Pinpoint the cell where the given text exists, returning its (X, Y) midpoint coordinate. 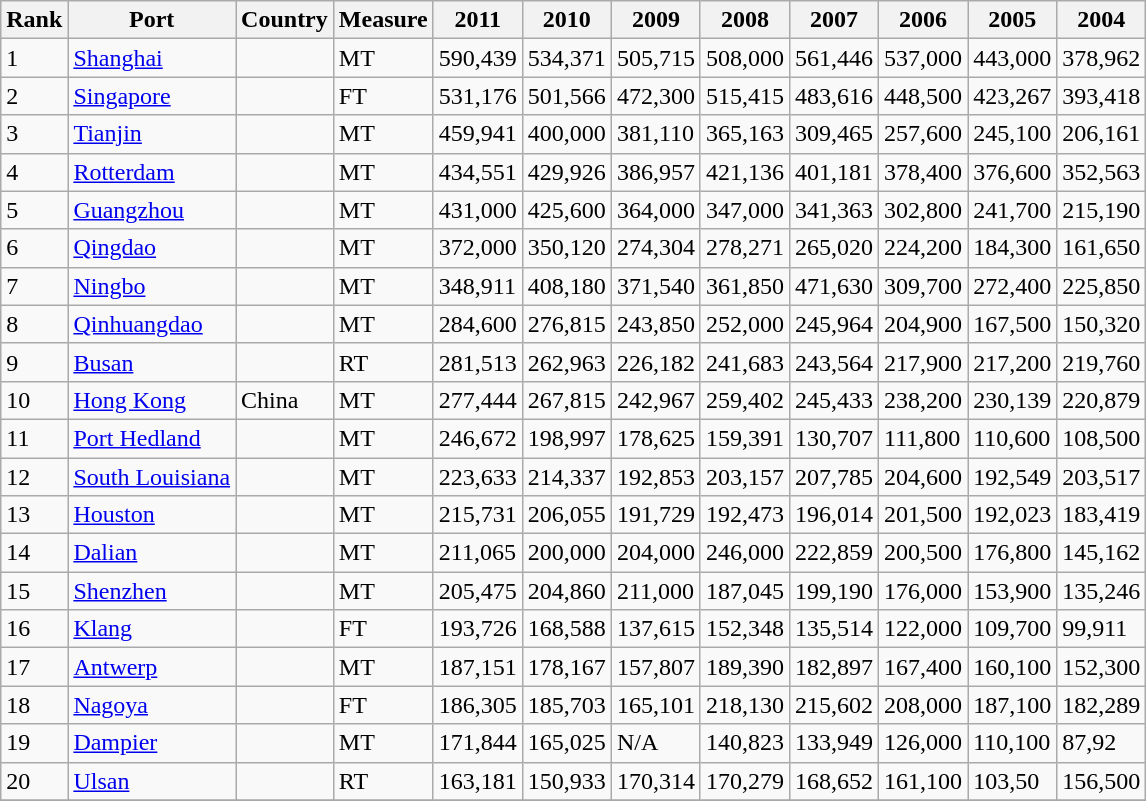
215,602 (834, 705)
153,900 (1012, 591)
140,823 (744, 743)
219,760 (1102, 362)
China (285, 400)
198,997 (566, 438)
203,157 (744, 477)
Port Hedland (152, 438)
182,289 (1102, 705)
515,415 (744, 96)
18 (34, 705)
272,400 (1012, 286)
Singapore (152, 96)
483,616 (834, 96)
217,200 (1012, 362)
Hong Kong (152, 400)
2004 (1102, 20)
537,000 (924, 58)
185,703 (566, 705)
400,000 (566, 134)
Klang (152, 629)
267,815 (566, 400)
245,964 (834, 324)
203,517 (1102, 477)
Port (152, 20)
110,600 (1012, 438)
238,200 (924, 400)
145,162 (1102, 553)
350,120 (566, 248)
277,444 (478, 400)
2009 (656, 20)
170,279 (744, 781)
167,500 (1012, 324)
192,549 (1012, 477)
184,300 (1012, 248)
278,271 (744, 248)
157,807 (656, 667)
135,514 (834, 629)
Antwerp (152, 667)
472,300 (656, 96)
274,304 (656, 248)
364,000 (656, 210)
223,633 (478, 477)
3 (34, 134)
429,926 (566, 172)
205,475 (478, 591)
505,715 (656, 58)
150,320 (1102, 324)
347,000 (744, 210)
284,600 (478, 324)
208,000 (924, 705)
Shenzhen (152, 591)
Ningbo (152, 286)
421,136 (744, 172)
Busan (152, 362)
393,418 (1102, 96)
183,419 (1102, 515)
386,957 (656, 172)
200,000 (566, 553)
14 (34, 553)
2006 (924, 20)
226,182 (656, 362)
168,652 (834, 781)
309,465 (834, 134)
224,200 (924, 248)
372,000 (478, 248)
561,446 (834, 58)
161,650 (1102, 248)
401,181 (834, 172)
137,615 (656, 629)
245,433 (834, 400)
Measure (383, 20)
12 (34, 477)
245,100 (1012, 134)
242,967 (656, 400)
443,000 (1012, 58)
425,600 (566, 210)
1 (34, 58)
2011 (478, 20)
276,815 (566, 324)
448,500 (924, 96)
281,513 (478, 362)
8 (34, 324)
225,850 (1102, 286)
508,000 (744, 58)
15 (34, 591)
211,065 (478, 553)
192,473 (744, 515)
257,600 (924, 134)
176,800 (1012, 553)
122,000 (924, 629)
Guangzhou (152, 210)
178,167 (566, 667)
207,785 (834, 477)
302,800 (924, 210)
163,181 (478, 781)
170,314 (656, 781)
259,402 (744, 400)
126,000 (924, 743)
109,700 (1012, 629)
204,900 (924, 324)
246,672 (478, 438)
590,439 (478, 58)
178,625 (656, 438)
201,500 (924, 515)
135,246 (1102, 591)
4 (34, 172)
196,014 (834, 515)
Shanghai (152, 58)
Houston (152, 515)
192,853 (656, 477)
168,588 (566, 629)
200,500 (924, 553)
152,300 (1102, 667)
17 (34, 667)
161,100 (924, 781)
246,000 (744, 553)
199,190 (834, 591)
378,400 (924, 172)
165,101 (656, 705)
341,363 (834, 210)
459,941 (478, 134)
187,045 (744, 591)
204,000 (656, 553)
13 (34, 515)
Nagoya (152, 705)
352,563 (1102, 172)
110,100 (1012, 743)
7 (34, 286)
Country (285, 20)
204,600 (924, 477)
309,700 (924, 286)
211,000 (656, 591)
Rank (34, 20)
220,879 (1102, 400)
133,949 (834, 743)
103,50 (1012, 781)
167,400 (924, 667)
16 (34, 629)
241,683 (744, 362)
191,729 (656, 515)
222,859 (834, 553)
5 (34, 210)
378,962 (1102, 58)
381,110 (656, 134)
2007 (834, 20)
156,500 (1102, 781)
252,000 (744, 324)
2008 (744, 20)
6 (34, 248)
99,911 (1102, 629)
Dalian (152, 553)
10 (34, 400)
20 (34, 781)
176,000 (924, 591)
Qinhuangdao (152, 324)
262,963 (566, 362)
2010 (566, 20)
11 (34, 438)
187,100 (1012, 705)
365,163 (744, 134)
182,897 (834, 667)
150,933 (566, 781)
186,305 (478, 705)
189,390 (744, 667)
Rotterdam (152, 172)
2 (34, 96)
241,700 (1012, 210)
South Louisiana (152, 477)
192,023 (1012, 515)
193,726 (478, 629)
214,337 (566, 477)
159,391 (744, 438)
2005 (1012, 20)
N/A (656, 743)
206,161 (1102, 134)
152,348 (744, 629)
215,731 (478, 515)
361,850 (744, 286)
204,860 (566, 591)
348,911 (478, 286)
187,151 (478, 667)
243,850 (656, 324)
534,371 (566, 58)
501,566 (566, 96)
431,000 (478, 210)
Ulsan (152, 781)
165,025 (566, 743)
Tianjin (152, 134)
408,180 (566, 286)
243,564 (834, 362)
206,055 (566, 515)
376,600 (1012, 172)
9 (34, 362)
265,020 (834, 248)
371,540 (656, 286)
423,267 (1012, 96)
19 (34, 743)
215,190 (1102, 210)
531,176 (478, 96)
Dampier (152, 743)
87,92 (1102, 743)
230,139 (1012, 400)
Qingdao (152, 248)
108,500 (1102, 438)
130,707 (834, 438)
434,551 (478, 172)
111,800 (924, 438)
218,130 (744, 705)
160,100 (1012, 667)
171,844 (478, 743)
471,630 (834, 286)
217,900 (924, 362)
